From the cell containing the given text, extract its center point as (X, Y) coordinate. 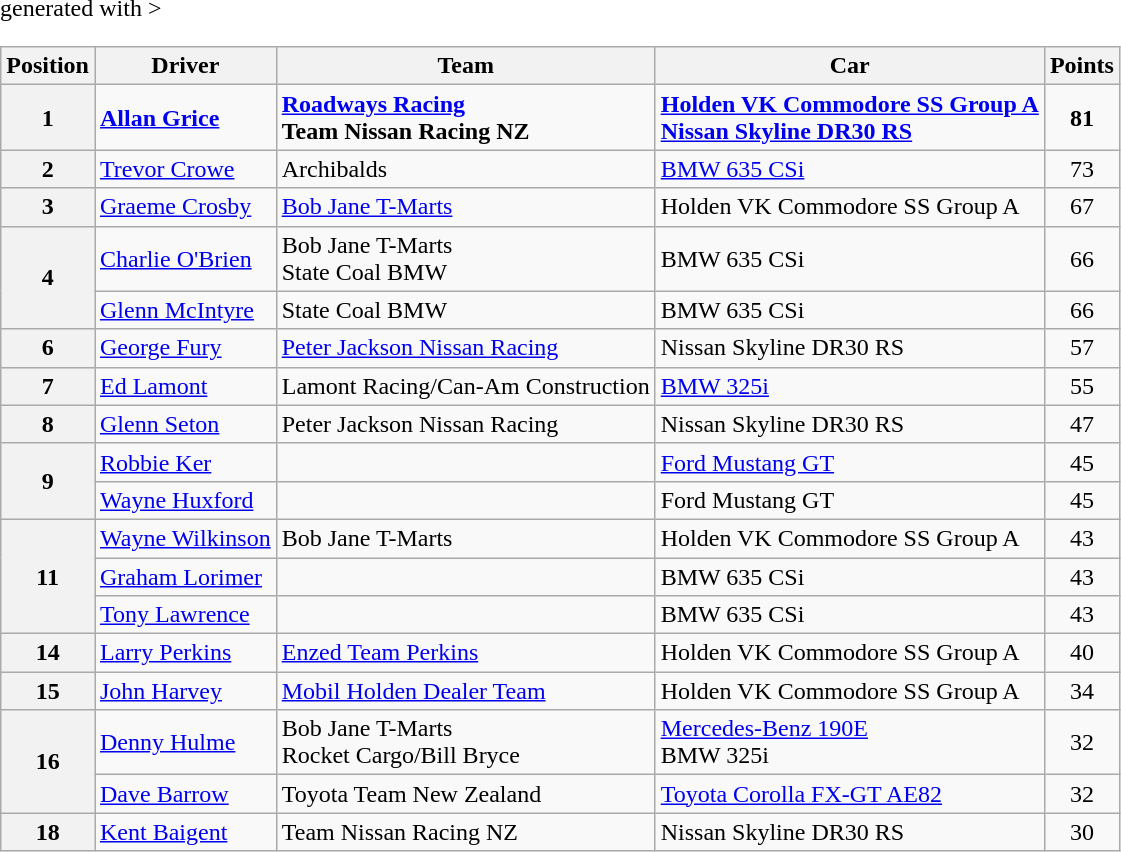
BMW 325i (850, 386)
George Fury (185, 348)
Driver (185, 66)
Kent Baigent (185, 832)
1 (48, 118)
Denny Hulme (185, 742)
Allan Grice (185, 118)
Team Nissan Racing NZ (466, 832)
Tony Lawrence (185, 615)
2 (48, 169)
73 (1082, 169)
Graham Lorimer (185, 577)
Bob Jane T-MartsState Coal BMW (466, 258)
3 (48, 207)
55 (1082, 386)
Lamont Racing/Can-Am Construction (466, 386)
Wayne Wilkinson (185, 538)
15 (48, 691)
Mobil Holden Dealer Team (466, 691)
Car (850, 66)
State Coal BMW (466, 310)
Mercedes-Benz 190EBMW 325i (850, 742)
Wayne Huxford (185, 500)
4 (48, 278)
34 (1082, 691)
Enzed Team Perkins (466, 653)
Trevor Crowe (185, 169)
7 (48, 386)
Robbie Ker (185, 462)
Team (466, 66)
Position (48, 66)
Glenn Seton (185, 424)
Points (1082, 66)
Toyota Corolla FX-GT AE82 (850, 794)
Holden VK Commodore SS Group ANissan Skyline DR30 RS (850, 118)
81 (1082, 118)
11 (48, 576)
57 (1082, 348)
67 (1082, 207)
Larry Perkins (185, 653)
Archibalds (466, 169)
John Harvey (185, 691)
18 (48, 832)
Charlie O'Brien (185, 258)
Bob Jane T-MartsRocket Cargo/Bill Bryce (466, 742)
9 (48, 481)
Dave Barrow (185, 794)
Graeme Crosby (185, 207)
14 (48, 653)
Glenn McIntyre (185, 310)
Toyota Team New Zealand (466, 794)
Roadways RacingTeam Nissan Racing NZ (466, 118)
16 (48, 762)
8 (48, 424)
Ed Lamont (185, 386)
30 (1082, 832)
40 (1082, 653)
6 (48, 348)
47 (1082, 424)
